Find where the given text appears and provide that cell's center as (x, y) coordinate. 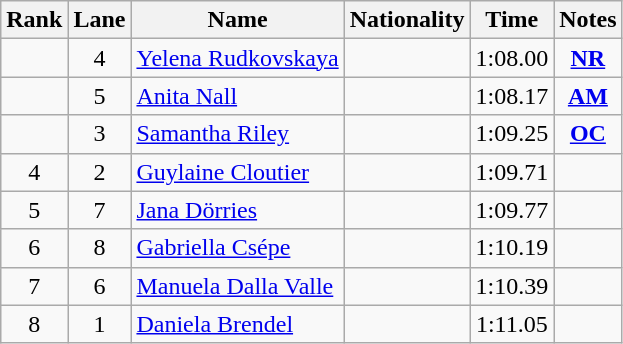
NR (588, 58)
1:10.19 (512, 248)
1:09.77 (512, 210)
Guylaine Cloutier (238, 172)
Anita Nall (238, 96)
Name (238, 20)
1:09.25 (512, 134)
1:10.39 (512, 286)
Manuela Dalla Valle (238, 286)
Rank (34, 20)
Samantha Riley (238, 134)
OC (588, 134)
Daniela Brendel (238, 324)
1:09.71 (512, 172)
Jana Dörries (238, 210)
Nationality (407, 20)
Yelena Rudkovskaya (238, 58)
1:11.05 (512, 324)
Time (512, 20)
1:08.17 (512, 96)
1:08.00 (512, 58)
3 (100, 134)
2 (100, 172)
1 (100, 324)
AM (588, 96)
Gabriella Csépe (238, 248)
Notes (588, 20)
Lane (100, 20)
